Return the [x, y] coordinate for the center point of the cell that contains the specified text.  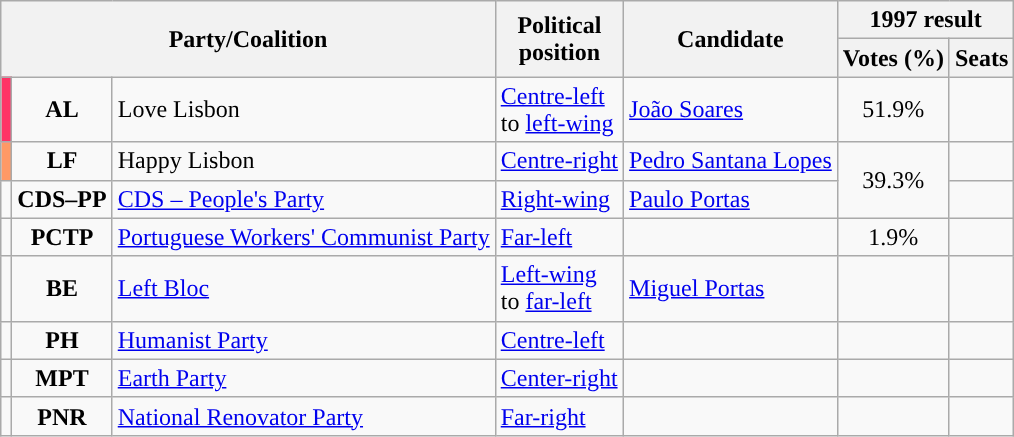
CDS – People's Party [304, 199]
39.3% [893, 180]
PCTP [62, 237]
MPT [62, 378]
Portuguese Workers' Communist Party [304, 237]
Miguel Portas [731, 288]
Humanist Party [304, 340]
Left Bloc [304, 288]
Earth Party [304, 378]
1997 result [926, 20]
Love Lisbon [304, 110]
Happy Lisbon [304, 161]
BE [62, 288]
Politicalposition [559, 39]
Far-right [559, 416]
CDS–PP [62, 199]
Pedro Santana Lopes [731, 161]
Centre-leftto left-wing [559, 110]
1.9% [893, 237]
PNR [62, 416]
51.9% [893, 110]
Votes (%) [893, 58]
Center-right [559, 378]
Left-wingto far-left [559, 288]
Candidate [731, 39]
Centre-left [559, 340]
PH [62, 340]
Centre-right [559, 161]
Right-wing [559, 199]
National Renovator Party [304, 416]
LF [62, 161]
Seats [981, 58]
João Soares [731, 110]
Far-left [559, 237]
AL [62, 110]
Party/Coalition [248, 39]
Paulo Portas [731, 199]
